Determine the [x, y] coordinate at the center of the cell enclosing the given text.  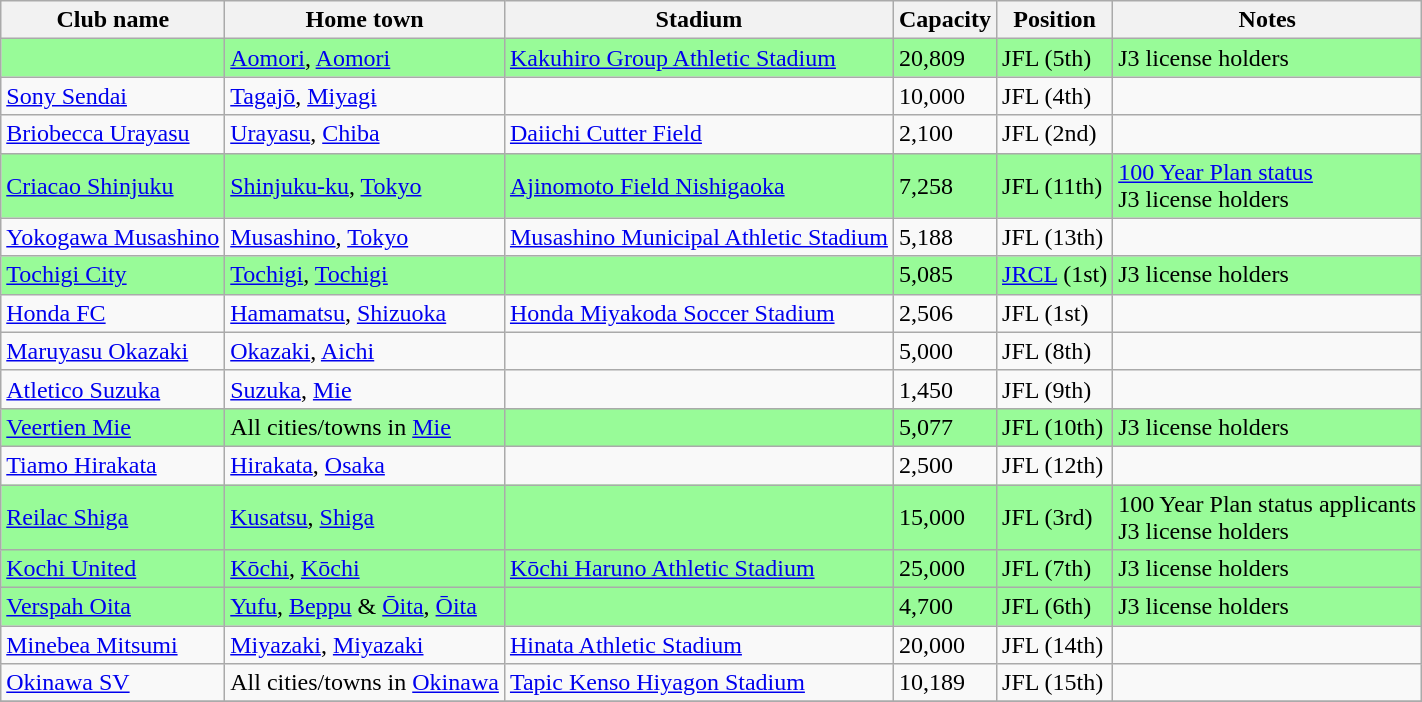
JFL (11th) [1055, 186]
Honda Miyakoda Soccer Stadium [698, 313]
JRCL (1st) [1055, 275]
Kakuhiro Group Athletic Stadium [698, 58]
Club name [113, 20]
2,506 [944, 313]
1,450 [944, 389]
JFL (9th) [1055, 389]
JFL (2nd) [1055, 134]
Position [1055, 20]
2,500 [944, 465]
JFL (7th) [1055, 569]
Sony Sendai [113, 96]
10,000 [944, 96]
Urayasu, Chiba [365, 134]
Okinawa SV [113, 683]
JFL (10th) [1055, 427]
Tapic Kenso Hiyagon Stadium [698, 683]
2,100 [944, 134]
Okazaki, Aichi [365, 351]
100 Year Plan statusJ3 license holders [1268, 186]
Hinata Athletic Stadium [698, 645]
Briobecca Urayasu [113, 134]
15,000 [944, 516]
Criacao Shinjuku [113, 186]
Tiamo Hirakata [113, 465]
Kōchi Haruno Athletic Stadium [698, 569]
Yokogawa Musashino [113, 237]
Veertien Mie [113, 427]
4,700 [944, 607]
JFL (1st) [1055, 313]
Yufu, Beppu & Ōita, Ōita [365, 607]
JFL (12th) [1055, 465]
5,085 [944, 275]
JFL (14th) [1055, 645]
JFL (8th) [1055, 351]
5,077 [944, 427]
Kōchi, Kōchi [365, 569]
All cities/towns in Okinawa [365, 683]
Tochigi, Tochigi [365, 275]
Atletico Suzuka [113, 389]
Kochi United [113, 569]
Ajinomoto Field Nishigaoka [698, 186]
Tochigi City [113, 275]
5,188 [944, 237]
Daiichi Cutter Field [698, 134]
JFL (5th) [1055, 58]
Tagajō, Miyagi [365, 96]
Stadium [698, 20]
Notes [1268, 20]
Capacity [944, 20]
Musashino Municipal Athletic Stadium [698, 237]
Musashino, Tokyo [365, 237]
Hirakata, Osaka [365, 465]
JFL (13th) [1055, 237]
Miyazaki, Miyazaki [365, 645]
100 Year Plan status applicantsJ3 license holders [1268, 516]
Aomori, Aomori [365, 58]
Shinjuku-ku, Tokyo [365, 186]
JFL (4th) [1055, 96]
Home town [365, 20]
JFL (15th) [1055, 683]
25,000 [944, 569]
5,000 [944, 351]
All cities/towns in Mie [365, 427]
Hamamatsu, Shizuoka [365, 313]
JFL (3rd) [1055, 516]
Reilac Shiga [113, 516]
7,258 [944, 186]
Minebea Mitsumi [113, 645]
JFL (6th) [1055, 607]
20,000 [944, 645]
10,189 [944, 683]
Honda FC [113, 313]
Maruyasu Okazaki [113, 351]
20,809 [944, 58]
Suzuka, Mie [365, 389]
Kusatsu, Shiga [365, 516]
Verspah Oita [113, 607]
